Determine the [X, Y] coordinate at the center of the cell enclosing the given text.  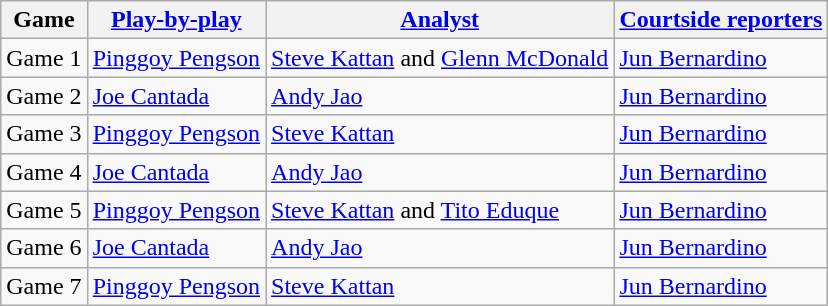
Game 6 [44, 248]
Game 1 [44, 58]
Game [44, 20]
Analyst [440, 20]
Steve Kattan and Tito Eduque [440, 210]
Game 5 [44, 210]
Play-by-play [176, 20]
Game 3 [44, 134]
Game 7 [44, 286]
Game 2 [44, 96]
Steve Kattan and Glenn McDonald [440, 58]
Game 4 [44, 172]
Courtside reporters [721, 20]
